Output the [x, y] coordinate of the center of the cell containing the given text.  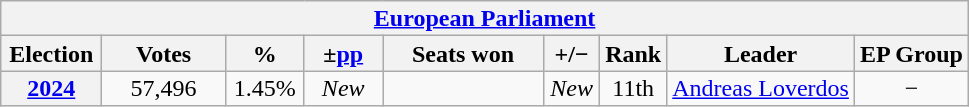
+/− [572, 54]
11th [634, 88]
Seats won [462, 54]
Leader [761, 54]
Rank [634, 54]
European Parliament [485, 18]
Election [52, 54]
Votes [164, 54]
Andreas Loverdos [761, 88]
% [264, 54]
1.45% [264, 88]
− [911, 88]
57,496 [164, 88]
2024 [52, 88]
EP Group [911, 54]
±pp [344, 54]
